From the cell containing the given text, extract its center point as [X, Y] coordinate. 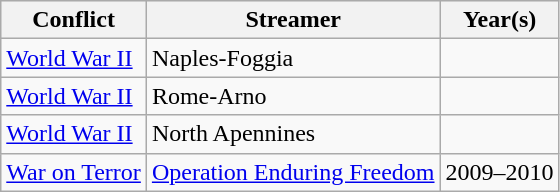
2009–2010 [500, 172]
Operation Enduring Freedom [293, 172]
North Apennines [293, 134]
Rome-Arno [293, 96]
Conflict [74, 20]
Naples-Foggia [293, 58]
War on Terror [74, 172]
Year(s) [500, 20]
Streamer [293, 20]
